Determine the (x, y) coordinate at the center of the cell enclosing the given text.  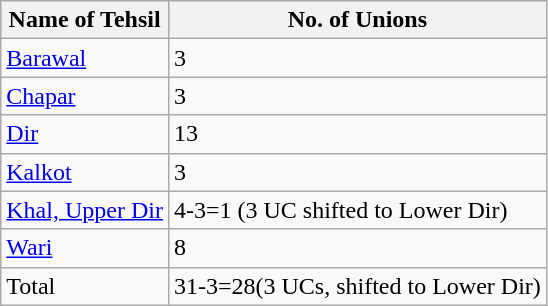
13 (357, 134)
Khal, Upper Dir (85, 210)
Dir (85, 134)
Kalkot (85, 172)
Chapar (85, 96)
Total (85, 286)
Barawal (85, 58)
8 (357, 248)
Wari (85, 248)
31-3=28(3 UCs, shifted to Lower Dir) (357, 286)
No. of Unions (357, 20)
Name of Tehsil (85, 20)
4-3=1 (3 UC shifted to Lower Dir) (357, 210)
